Find where the given text appears and provide that cell's center as (X, Y) coordinate. 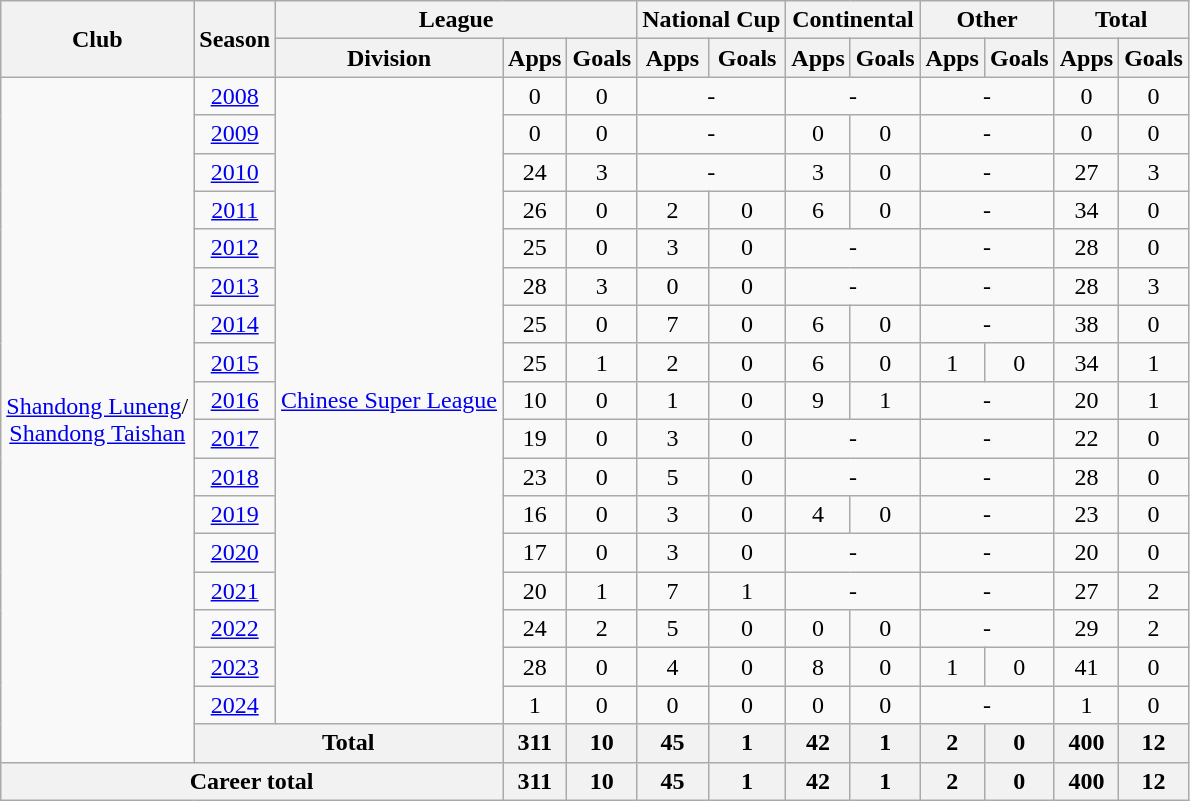
Career total (252, 781)
8 (818, 667)
16 (535, 515)
26 (535, 210)
2013 (235, 286)
2019 (235, 515)
2017 (235, 438)
2024 (235, 705)
2014 (235, 324)
2011 (235, 210)
2023 (235, 667)
Continental (853, 20)
41 (1086, 667)
22 (1086, 438)
38 (1086, 324)
2016 (235, 400)
Other (987, 20)
Chinese Super League (390, 400)
Club (98, 39)
2020 (235, 553)
9 (818, 400)
League (456, 20)
2021 (235, 591)
2018 (235, 477)
2008 (235, 96)
2009 (235, 134)
Shandong Luneng/Shandong Taishan (98, 420)
2010 (235, 172)
2012 (235, 248)
2022 (235, 629)
29 (1086, 629)
19 (535, 438)
Season (235, 39)
17 (535, 553)
Division (390, 58)
National Cup (712, 20)
2015 (235, 362)
